Return the (X, Y) coordinate for the center point of the cell that contains the specified text.  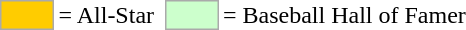
= All-Star (106, 15)
